From the cell containing the given text, extract its center point as [x, y] coordinate. 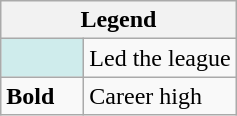
Led the league [160, 58]
Legend [118, 20]
Bold [42, 96]
Career high [160, 96]
